Detect which cell encompasses the target text, then output its [x, y] center coordinate. 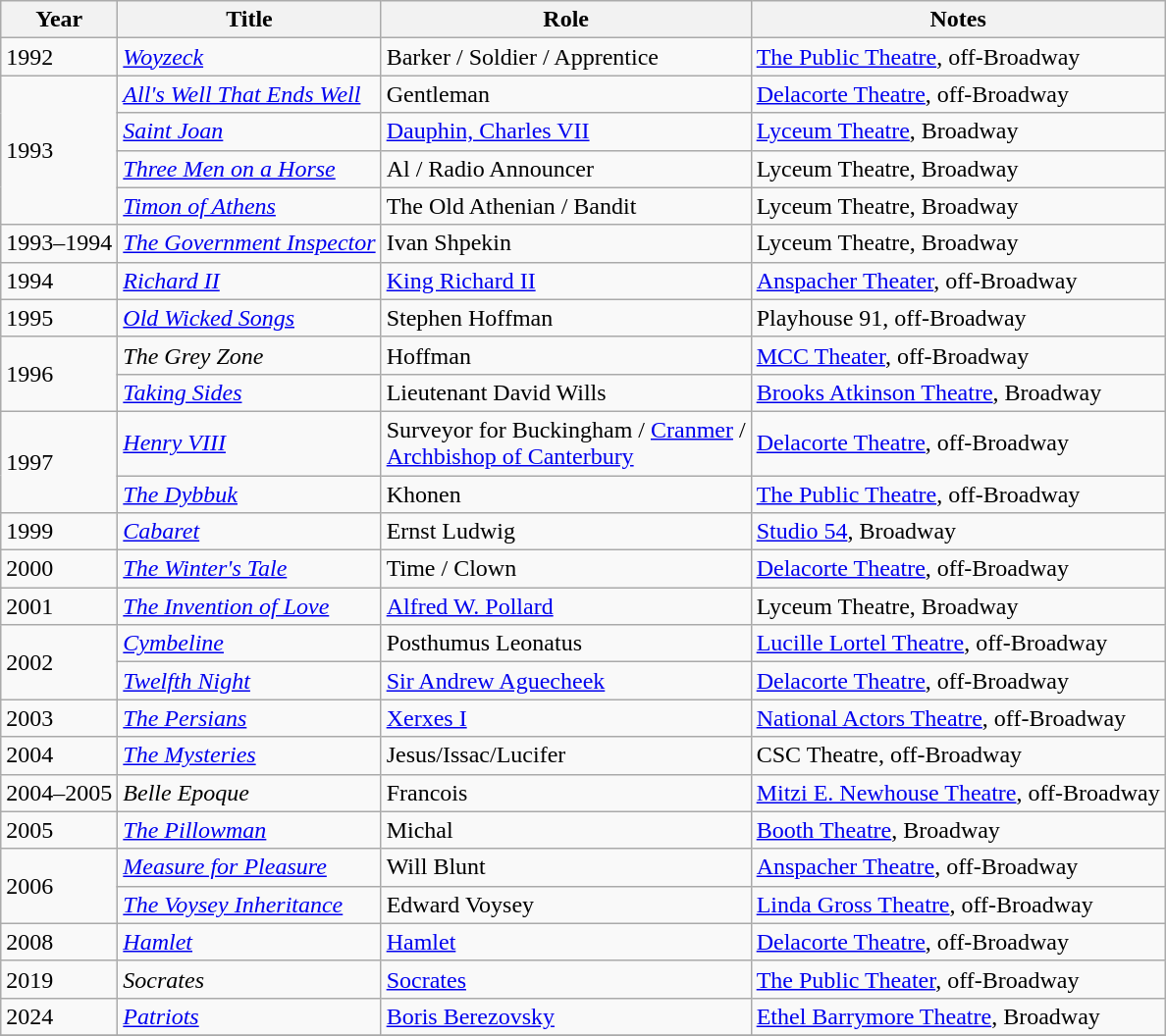
Anspacher Theatre, off-Broadway [958, 867]
2001 [59, 606]
1992 [59, 57]
The Voysey Inheritance [249, 905]
Surveyor for Buckingham / Cranmer /Archbishop of Canterbury [565, 443]
Linda Gross Theatre, off-Broadway [958, 905]
Timon of Athens [249, 206]
The Invention of Love [249, 606]
1996 [59, 374]
Francois [565, 793]
Gentleman [565, 94]
Notes [958, 20]
Playhouse 91, off-Broadway [958, 318]
Dauphin, Charles VII [565, 131]
The Dybbuk [249, 493]
Posthumus Leonatus [565, 644]
The Government Inspector [249, 243]
Michal [565, 830]
All's Well That Ends Well [249, 94]
2019 [59, 979]
The Pillowman [249, 830]
2004 [59, 755]
Cabaret [249, 532]
2008 [59, 942]
Hoffman [565, 355]
Patriots [249, 1016]
Ivan Shpekin [565, 243]
Year [59, 20]
Taking Sides [249, 392]
Will Blunt [565, 867]
Ernst Ludwig [565, 532]
Stephen Hoffman [565, 318]
Sir Andrew Aguecheek [565, 681]
1994 [59, 281]
King Richard II [565, 281]
Al / Radio Announcer [565, 169]
Old Wicked Songs [249, 318]
1993–1994 [59, 243]
1993 [59, 150]
Three Men on a Horse [249, 169]
Ethel Barrymore Theatre, Broadway [958, 1016]
Brooks Atkinson Theatre, Broadway [958, 392]
2005 [59, 830]
Mitzi E. Newhouse Theatre, off-Broadway [958, 793]
Role [565, 20]
1999 [59, 532]
Anspacher Theater, off-Broadway [958, 281]
The Winter's Tale [249, 569]
CSC Theatre, off-Broadway [958, 755]
Henry VIII [249, 443]
The Old Athenian / Bandit [565, 206]
Twelfth Night [249, 681]
The Mysteries [249, 755]
Boris Berezovsky [565, 1016]
Khonen [565, 493]
Belle Epoque [249, 793]
National Actors Theatre, off-Broadway [958, 718]
2004–2005 [59, 793]
Booth Theatre, Broadway [958, 830]
2003 [59, 718]
The Public Theater, off-Broadway [958, 979]
Cymbeline [249, 644]
Alfred W. Pollard [565, 606]
Xerxes I [565, 718]
MCC Theater, off-Broadway [958, 355]
2006 [59, 886]
Time / Clown [565, 569]
Edward Voysey [565, 905]
Studio 54, Broadway [958, 532]
The Grey Zone [249, 355]
The Persians [249, 718]
1997 [59, 461]
Woyzeck [249, 57]
Measure for Pleasure [249, 867]
Richard II [249, 281]
Lucille Lortel Theatre, off-Broadway [958, 644]
Lieutenant David Wills [565, 392]
2000 [59, 569]
2002 [59, 662]
1995 [59, 318]
Title [249, 20]
2024 [59, 1016]
Saint Joan [249, 131]
Barker / Soldier / Apprentice [565, 57]
Jesus/Issac/Lucifer [565, 755]
